Find where the given text appears and provide that cell's center as [x, y] coordinate. 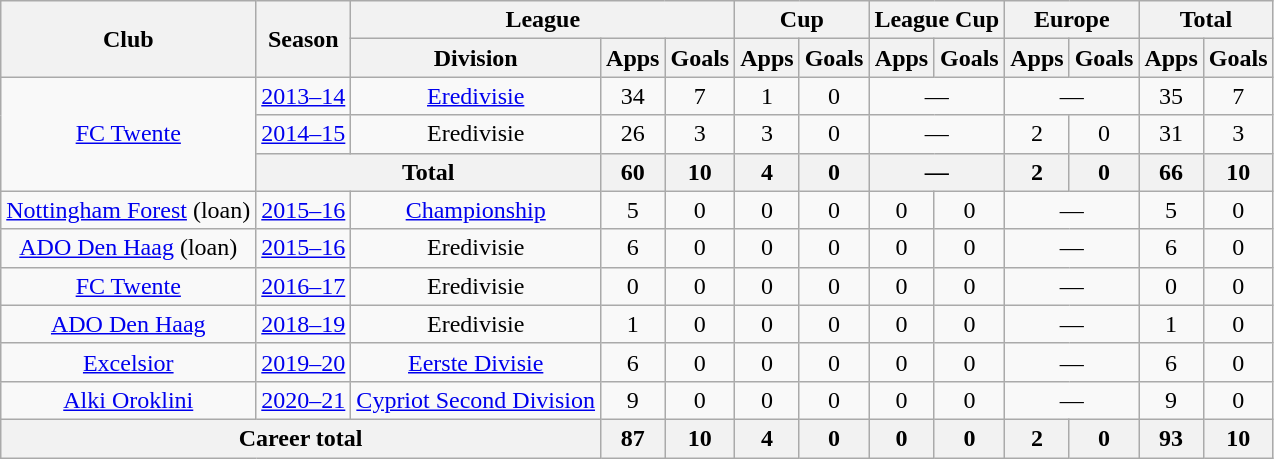
66 [1171, 172]
2013–14 [304, 96]
2016–17 [304, 286]
ADO Den Haag (loan) [128, 248]
26 [633, 134]
Club [128, 39]
Nottingham Forest (loan) [128, 210]
60 [633, 172]
35 [1171, 96]
ADO Den Haag [128, 324]
Excelsior [128, 362]
Season [304, 39]
Cypriot Second Division [476, 400]
Division [476, 58]
31 [1171, 134]
League Cup [937, 20]
League [543, 20]
2020–21 [304, 400]
2018–19 [304, 324]
Eerste Divisie [476, 362]
Career total [301, 438]
Alki Oroklini [128, 400]
2019–20 [304, 362]
93 [1171, 438]
Championship [476, 210]
34 [633, 96]
2014–15 [304, 134]
Cup [802, 20]
Europe [1072, 20]
87 [633, 438]
